Detect which cell encompasses the target text, then output its (x, y) center coordinate. 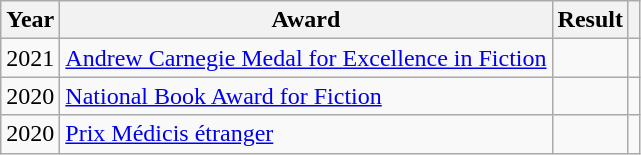
National Book Award for Fiction (306, 96)
Andrew Carnegie Medal for Excellence in Fiction (306, 58)
Prix Médicis étranger (306, 134)
Result (590, 20)
Year (30, 20)
Award (306, 20)
2021 (30, 58)
